Output the [X, Y] coordinate of the center of the cell containing the given text.  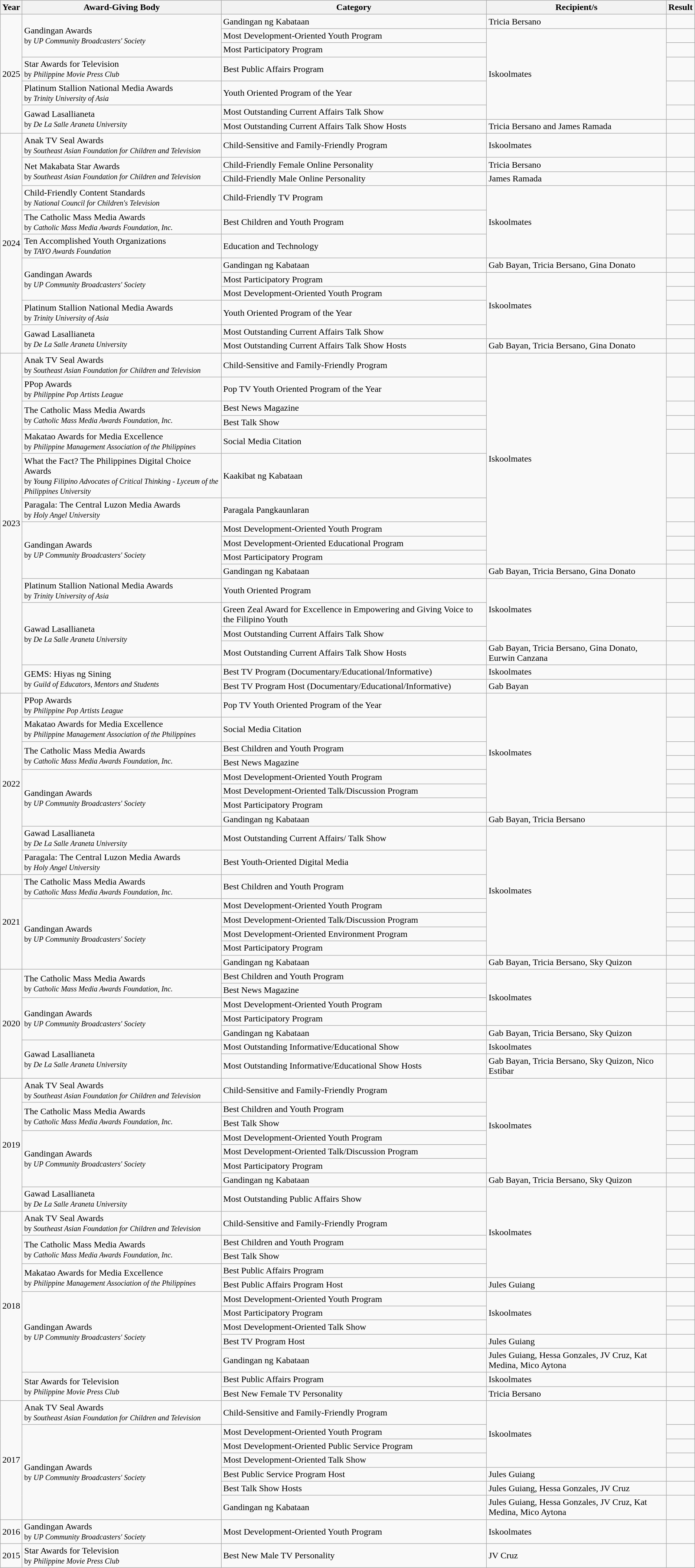
2020 [11, 1023]
Gab Bayan [576, 686]
2017 [11, 1460]
Most Outstanding Informative/Educational Show Hosts [354, 1066]
Child-Friendly Content Standards by National Council for Children's Television [122, 197]
Best TV Program Host [354, 1341]
Youth Oriented Program [354, 591]
Best Talk Show Hosts [354, 1488]
Most Development-Oriented Public Service Program [354, 1446]
Best TV Program Host (Documentary/Educational/Informative) [354, 686]
Result [681, 7]
2015 [11, 1555]
Gab Bayan, Tricia Bersano [576, 819]
Child-Friendly Female Online Personality [354, 164]
Most Development-Oriented Educational Program [354, 543]
JV Cruz [576, 1555]
Best TV Program (Documentary/Educational/Informative) [354, 672]
Most Development-Oriented Environment Program [354, 934]
2018 [11, 1306]
What the Fact? The Philippines Digital Choice Awards by Young Filipino Advocates of Critical Thinking - Lyceum of the Philippines University [122, 476]
Gab Bayan, Tricia Bersano, Gina Donato, Eurwin Canzana [576, 653]
Tricia Bersano and James Ramada [576, 126]
Green Zeal Award for Excellence in Empowering and Giving Voice to the Filipino Youth [354, 614]
Gab Bayan, Tricia Bersano, Sky Quizon, Nico Estibar [576, 1066]
2022 [11, 784]
Jules Guiang, Hessa Gonzales, JV Cruz [576, 1488]
Best Youth-Oriented Digital Media [354, 862]
Child-Friendly Male Online Personality [354, 178]
Child-Friendly TV Program [354, 197]
Ten Accomplished Youth Organizations by TAYO Awards Foundation [122, 246]
Year [11, 7]
2016 [11, 1532]
Best New Male TV Personality [354, 1555]
2021 [11, 922]
Recipient/s [576, 7]
Most Outstanding Informative/Educational Show [354, 1047]
2025 [11, 74]
Most Outstanding Public Affairs Show [354, 1199]
Best Public Affairs Program Host [354, 1285]
2023 [11, 523]
Education and Technology [354, 246]
Paragala Pangkaunlaran [354, 510]
Category [354, 7]
James Ramada [576, 178]
2024 [11, 243]
Most Outstanding Current Affairs/ Talk Show [354, 839]
Kaakibat ng Kabataan [354, 476]
Best New Female TV Personality [354, 1394]
2019 [11, 1145]
GEMS: Hiyas ng Sining by Guild of Educators, Mentors and Students [122, 679]
Best Public Service Program Host [354, 1474]
Net Makabata Star Awards by Southeast Asian Foundation for Children and Television [122, 171]
Award-Giving Body [122, 7]
